Return the (X, Y) coordinate for the center point of the cell that contains the specified text.  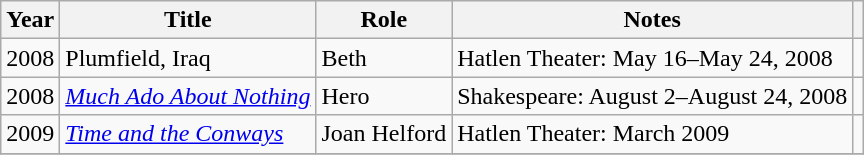
Hero (384, 96)
Joan Helford (384, 134)
Much Ado About Nothing (188, 96)
Year (30, 20)
Hatlen Theater: March 2009 (652, 134)
2009 (30, 134)
Role (384, 20)
Shakespeare: August 2–August 24, 2008 (652, 96)
Title (188, 20)
Time and the Conways (188, 134)
Plumfield, Iraq (188, 58)
Hatlen Theater: May 16–May 24, 2008 (652, 58)
Beth (384, 58)
Notes (652, 20)
